Capture the cell that displays the provided text and extract its [X, Y] central coordinate. 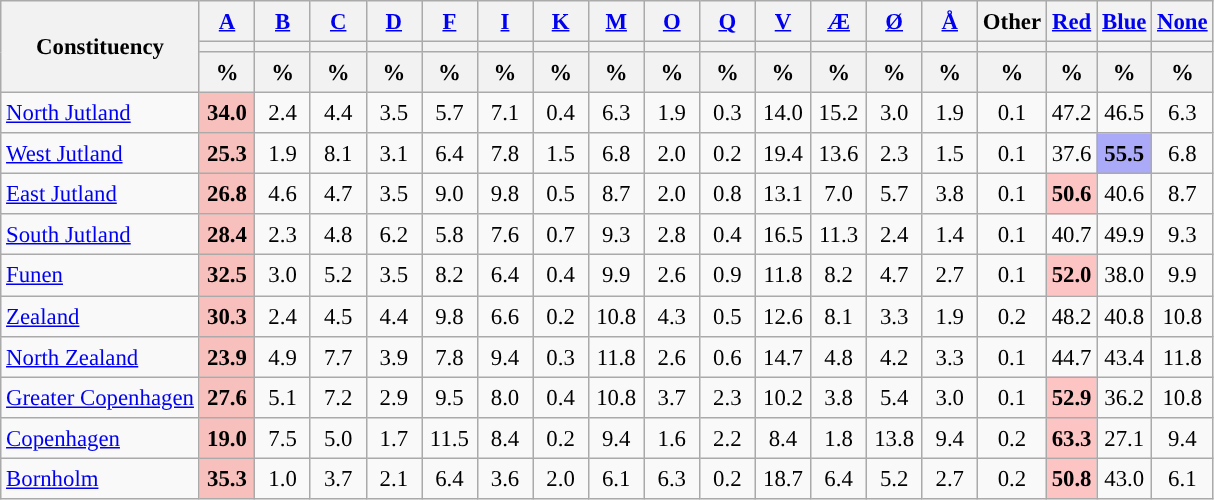
6.6 [505, 316]
4.5 [338, 316]
36.2 [1124, 398]
40.7 [1071, 234]
38.0 [1124, 276]
0.9 [728, 276]
Zealand [100, 316]
Å [950, 22]
50.8 [1071, 478]
2.1 [394, 478]
5.4 [894, 398]
47.2 [1071, 114]
14.7 [783, 356]
O [672, 22]
27.1 [1124, 438]
32.5 [227, 276]
South Jutland [100, 234]
C [338, 22]
F [450, 22]
13.1 [783, 194]
10.2 [783, 398]
16.5 [783, 234]
K [561, 22]
I [505, 22]
5.0 [338, 438]
1.7 [394, 438]
3.9 [394, 356]
43.4 [1124, 356]
6.2 [394, 234]
East Jutland [100, 194]
18.7 [783, 478]
Constituency [100, 47]
26.8 [227, 194]
Bornholm [100, 478]
30.3 [227, 316]
37.6 [1071, 154]
4.9 [283, 356]
North Zealand [100, 356]
Copenhagen [100, 438]
D [394, 22]
48.2 [1071, 316]
7.1 [505, 114]
7.7 [338, 356]
1.8 [839, 438]
3.6 [505, 478]
Q [728, 22]
B [283, 22]
49.9 [1124, 234]
Red [1071, 22]
North Jutland [100, 114]
7.2 [338, 398]
Blue [1124, 22]
3.1 [394, 154]
19.0 [227, 438]
None [1182, 22]
2.2 [728, 438]
9.0 [450, 194]
7.0 [839, 194]
46.5 [1124, 114]
Ø [894, 22]
5.1 [283, 398]
11.3 [839, 234]
40.8 [1124, 316]
4.3 [672, 316]
28.4 [227, 234]
0.7 [561, 234]
West Jutland [100, 154]
Funen [100, 276]
25.3 [227, 154]
0.6 [728, 356]
0.8 [728, 194]
13.6 [839, 154]
2.9 [394, 398]
55.5 [1124, 154]
11.5 [450, 438]
V [783, 22]
23.9 [227, 356]
63.3 [1071, 438]
A [227, 22]
15.2 [839, 114]
M [616, 22]
1.0 [283, 478]
27.6 [227, 398]
12.6 [783, 316]
1.4 [950, 234]
50.6 [1071, 194]
14.0 [783, 114]
40.6 [1124, 194]
7.6 [505, 234]
52.0 [1071, 276]
34.0 [227, 114]
9.5 [450, 398]
Æ [839, 22]
43.0 [1124, 478]
19.4 [783, 154]
4.6 [283, 194]
35.3 [227, 478]
44.7 [1071, 356]
4.2 [894, 356]
1.6 [672, 438]
13.8 [894, 438]
8.0 [505, 398]
Greater Copenhagen [100, 398]
2.8 [672, 234]
7.5 [283, 438]
Other [1012, 22]
52.9 [1071, 398]
5.8 [450, 234]
